Scan for the cell matching the given text and deliver its [X, Y] coordinate at center. 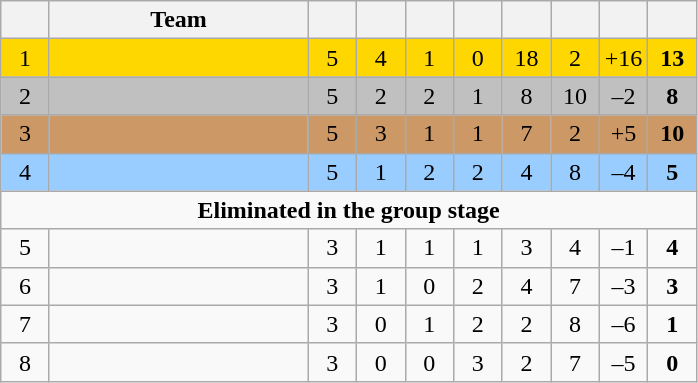
–1 [624, 248]
Eliminated in the group stage [349, 210]
18 [526, 58]
Team [178, 20]
13 [672, 58]
–2 [624, 96]
–6 [624, 324]
6 [26, 286]
–3 [624, 286]
–5 [624, 362]
+16 [624, 58]
–4 [624, 172]
+5 [624, 134]
